Find where the given text appears and provide that cell's center as (X, Y) coordinate. 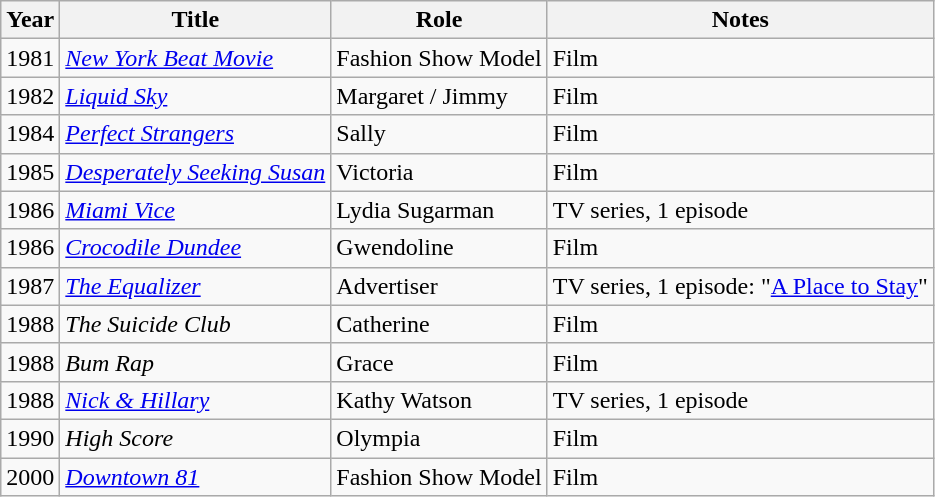
High Score (196, 438)
2000 (30, 477)
Bum Rap (196, 362)
Year (30, 20)
1990 (30, 438)
New York Beat Movie (196, 58)
Sally (439, 134)
Lydia Sugarman (439, 210)
Catherine (439, 324)
1984 (30, 134)
1987 (30, 286)
1981 (30, 58)
The Suicide Club (196, 324)
Liquid Sky (196, 96)
Desperately Seeking Susan (196, 172)
Grace (439, 362)
Role (439, 20)
1982 (30, 96)
TV series, 1 episode: "A Place to Stay" (740, 286)
Downtown 81 (196, 477)
Nick & Hillary (196, 400)
Notes (740, 20)
Perfect Strangers (196, 134)
Kathy Watson (439, 400)
Margaret / Jimmy (439, 96)
Advertiser (439, 286)
Miami Vice (196, 210)
Crocodile Dundee (196, 248)
Title (196, 20)
Olympia (439, 438)
1985 (30, 172)
Victoria (439, 172)
The Equalizer (196, 286)
Gwendoline (439, 248)
